Extract the [x, y] coordinate from the center of the cell holding the provided text.  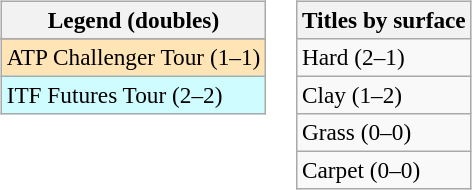
Grass (0–0) [384, 133]
ATP Challenger Tour (1–1) [133, 57]
Hard (2–1) [384, 57]
Clay (1–2) [384, 95]
Legend (doubles) [133, 20]
ITF Futures Tour (2–2) [133, 95]
Titles by surface [384, 20]
Carpet (0–0) [384, 171]
